Search for the cell housing the specified text and yield its (x, y) center coordinate. 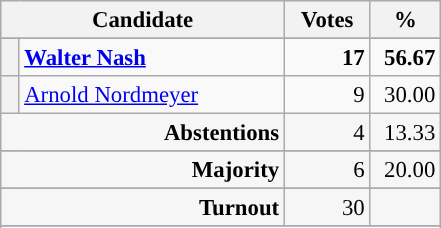
Walter Nash (152, 58)
Arnold Nordmeyer (152, 95)
6 (327, 170)
30 (327, 208)
% (406, 20)
30.00 (406, 95)
4 (327, 133)
20.00 (406, 170)
Abstentions (143, 133)
13.33 (406, 133)
Turnout (143, 208)
56.67 (406, 58)
Candidate (143, 20)
Majority (143, 170)
17 (327, 58)
9 (327, 95)
Votes (327, 20)
